Locate the cell with the specified text and output its [x, y] center coordinate. 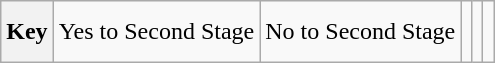
No to Second Stage [360, 32]
Yes to Second Stage [156, 32]
Key [27, 32]
